Determine the (X, Y) coordinate at the center of the cell enclosing the given text.  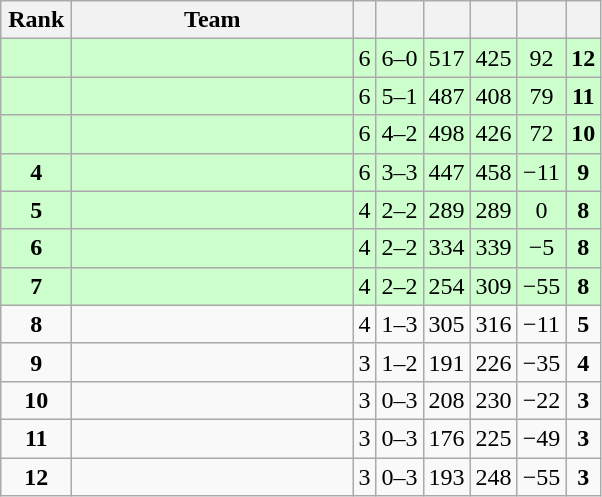
498 (446, 134)
−35 (542, 362)
408 (494, 96)
458 (494, 172)
176 (446, 438)
4–2 (400, 134)
425 (494, 58)
254 (446, 286)
230 (494, 400)
517 (446, 58)
208 (446, 400)
334 (446, 248)
Rank (36, 20)
5–1 (400, 96)
1–3 (400, 324)
191 (446, 362)
193 (446, 477)
339 (494, 248)
72 (542, 134)
−22 (542, 400)
79 (542, 96)
92 (542, 58)
7 (36, 286)
226 (494, 362)
316 (494, 324)
−5 (542, 248)
248 (494, 477)
309 (494, 286)
6–0 (400, 58)
447 (446, 172)
0 (542, 210)
Team (212, 20)
−49 (542, 438)
225 (494, 438)
426 (494, 134)
3–3 (400, 172)
305 (446, 324)
1–2 (400, 362)
487 (446, 96)
